Return the (x, y) coordinate for the center point of the cell that contains the specified text.  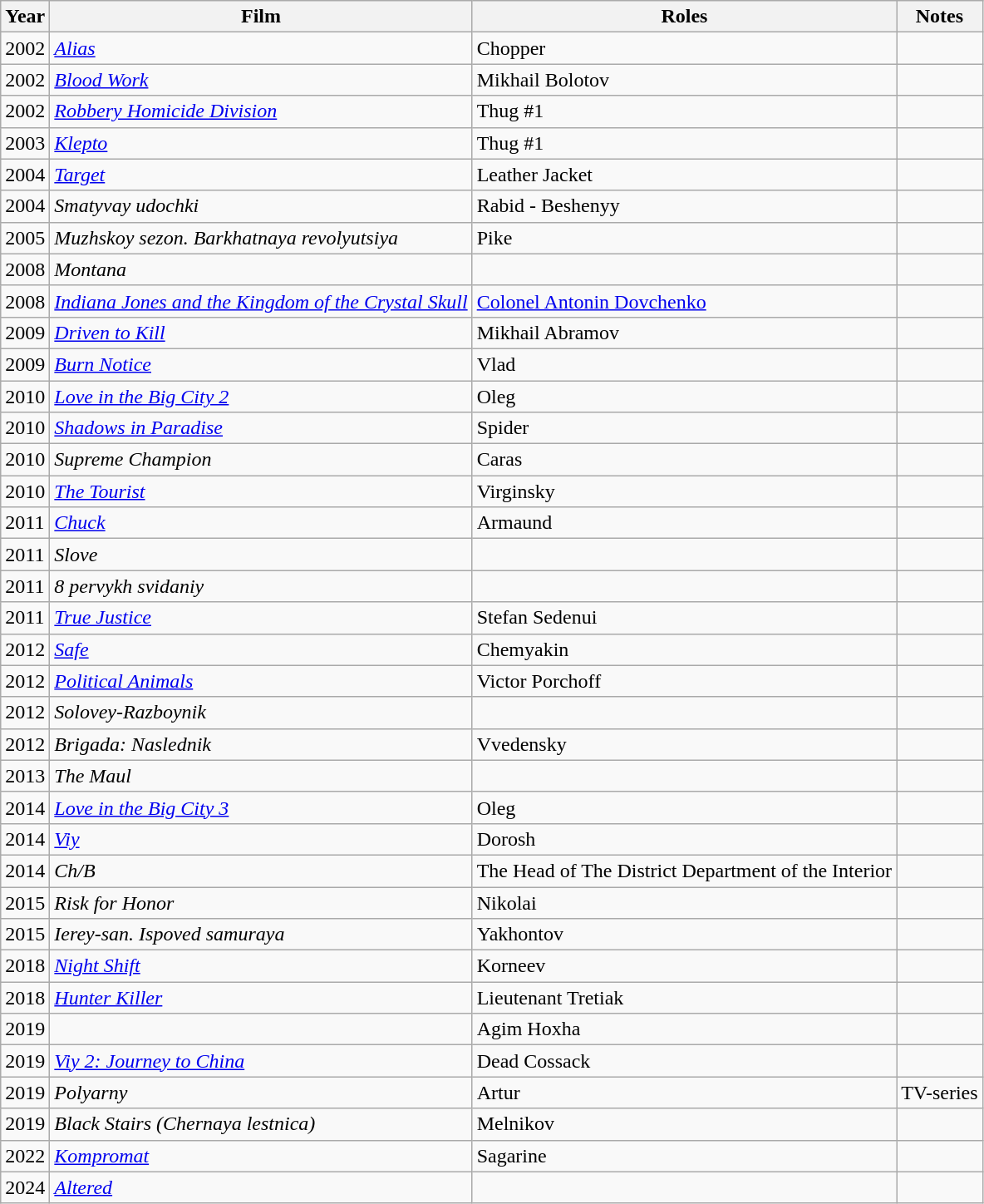
Indiana Jones and the Kingdom of the Crystal Skull (261, 301)
2024 (25, 1187)
Muzhskoy sezon. Barkhatnaya revolyutsiya (261, 238)
Target (261, 175)
Polyarny (261, 1093)
Melnikov (684, 1124)
Yakhontov (684, 935)
Risk for Honor (261, 902)
Chemyakin (684, 649)
The Maul (261, 776)
Rabid - Beshenyy (684, 206)
Mikhail Bolotov (684, 80)
Korneev (684, 966)
2005 (25, 238)
Caras (684, 460)
Love in the Big City 2 (261, 397)
Smatyvay udochki (261, 206)
The Head of The District Department of the Interior (684, 871)
Robbery Homicide Division (261, 111)
Leather Jacket (684, 175)
Shadows in Paradise (261, 428)
Ch/B (261, 871)
2003 (25, 143)
2022 (25, 1156)
Year (25, 17)
Brigada: Naslednik (261, 744)
Altered (261, 1187)
True Justice (261, 618)
Night Shift (261, 966)
Hunter Killer (261, 998)
Chuck (261, 523)
Solovey-Razboynik (261, 713)
Film (261, 17)
Black Stairs (Chernaya lestnica) (261, 1124)
Dorosh (684, 839)
Agim Hoxha (684, 1029)
2013 (25, 776)
Sagarine (684, 1156)
Viy 2: Journey to China (261, 1061)
8 pervykh svidaniy (261, 586)
Roles (684, 17)
Supreme Champion (261, 460)
Victor Porchoff (684, 681)
Political Animals (261, 681)
Kompromat (261, 1156)
Love in the Big City 3 (261, 807)
Ierey-san. Ispoved samuraya (261, 935)
Driven to Kill (261, 333)
Notes (940, 17)
Spider (684, 428)
The Tourist (261, 491)
Armaund (684, 523)
Colonel Antonin Dovchenko (684, 301)
Safe (261, 649)
Alias (261, 48)
Burn Notice (261, 364)
Blood Work (261, 80)
TV-series (940, 1093)
Pike (684, 238)
Montana (261, 269)
Slove (261, 555)
Mikhail Abramov (684, 333)
Vvedensky (684, 744)
Lieutenant Tretiak (684, 998)
Dead Cossack (684, 1061)
Vlad (684, 364)
Chopper (684, 48)
Virginsky (684, 491)
Viy (261, 839)
Stefan Sedenui (684, 618)
Nikolai (684, 902)
Artur (684, 1093)
Klepto (261, 143)
